Identify which cell holds the provided text, then report its (x, y) central coordinate. 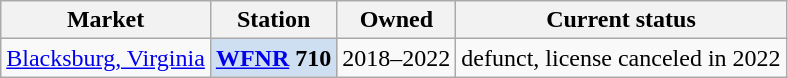
Owned (396, 20)
Station (273, 20)
Blacksburg, Virginia (106, 58)
WFNR 710 (273, 58)
Market (106, 20)
2018–2022 (396, 58)
defunct, license canceled in 2022 (621, 58)
Current status (621, 20)
